From the cell containing the given text, extract its center point as [X, Y] coordinate. 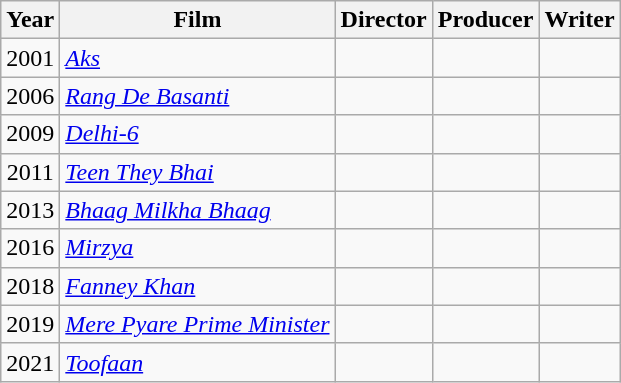
2019 [30, 324]
2011 [30, 172]
Rang De Basanti [198, 96]
2021 [30, 362]
Aks [198, 58]
Director [384, 20]
Delhi-6 [198, 134]
Teen They Bhai [198, 172]
Year [30, 20]
2001 [30, 58]
Mirzya [198, 248]
Film [198, 20]
2006 [30, 96]
Writer [580, 20]
2016 [30, 248]
2013 [30, 210]
2018 [30, 286]
Fanney Khan [198, 286]
Producer [486, 20]
Bhaag Milkha Bhaag [198, 210]
Toofaan [198, 362]
2009 [30, 134]
Mere Pyare Prime Minister [198, 324]
